Capture the cell that displays the provided text and extract its [X, Y] central coordinate. 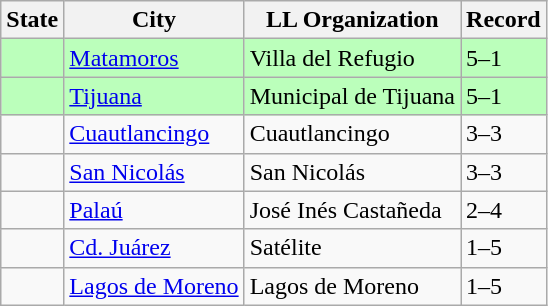
State [32, 20]
Cd. Juárez [154, 248]
City [154, 20]
2–4 [504, 210]
Palaú [154, 210]
Villa del Refugio [352, 58]
José Inés Castañeda [352, 210]
LL Organization [352, 20]
Tijuana [154, 96]
Matamoros [154, 58]
Municipal de Tijuana [352, 96]
Satélite [352, 248]
Record [504, 20]
